Scan for the cell matching the given text and deliver its [x, y] coordinate at center. 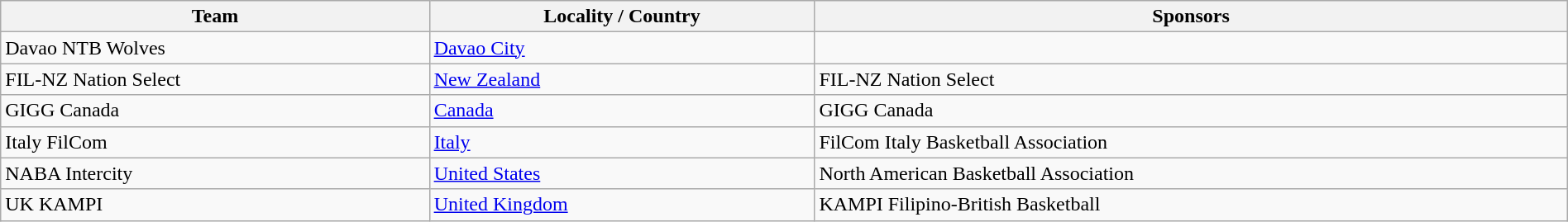
United Kingdom [622, 205]
Davao NTB Wolves [215, 48]
Sponsors [1191, 17]
Italy [622, 142]
Team [215, 17]
FilCom Italy Basketball Association [1191, 142]
KAMPI Filipino-British Basketball [1191, 205]
New Zealand [622, 79]
Italy FilCom [215, 142]
Davao City [622, 48]
UK KAMPI [215, 205]
Locality / Country [622, 17]
Canada [622, 111]
United States [622, 173]
North American Basketball Association [1191, 173]
NABA Intercity [215, 173]
